Locate the cell with the specified text and output its [X, Y] center coordinate. 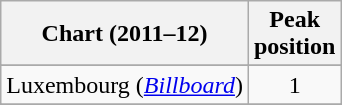
Peakposition [294, 34]
Luxembourg (Billboard) [125, 85]
1 [294, 85]
Chart (2011–12) [125, 34]
